Search for the cell housing the specified text and yield its (X, Y) center coordinate. 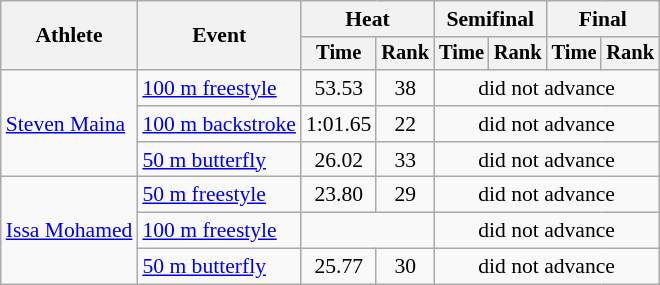
33 (405, 160)
Issa Mohamed (70, 230)
26.02 (338, 160)
Athlete (70, 36)
Event (219, 36)
29 (405, 195)
100 m backstroke (219, 124)
Heat (368, 19)
Final (603, 19)
38 (405, 88)
22 (405, 124)
Steven Maina (70, 124)
23.80 (338, 195)
25.77 (338, 267)
53.53 (338, 88)
50 m freestyle (219, 195)
30 (405, 267)
1:01.65 (338, 124)
Semifinal (490, 19)
